Extract the [x, y] coordinate from the center of the cell holding the provided text.  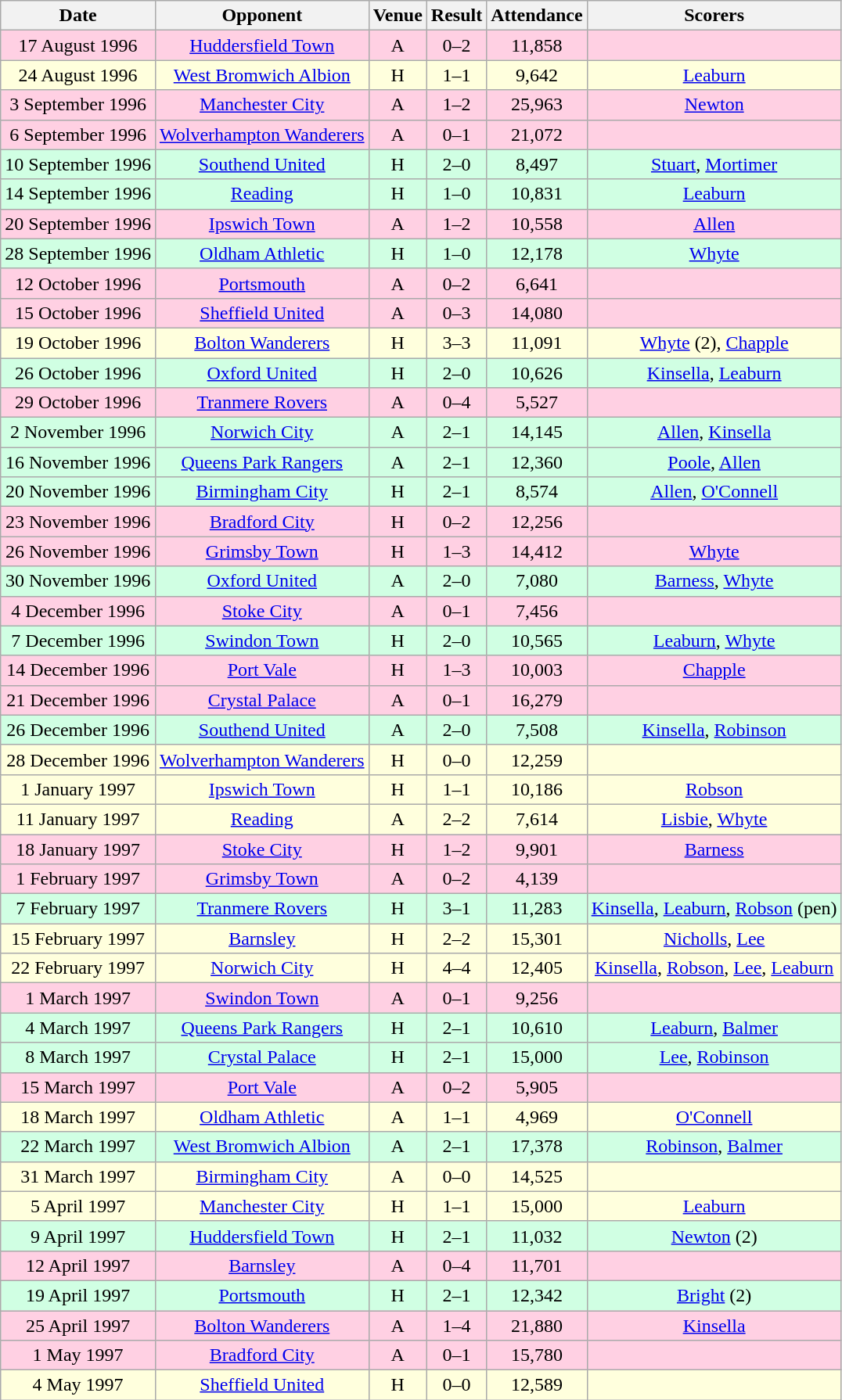
11,032 [537, 1236]
Barness, Whyte [714, 581]
12,589 [537, 1385]
15,780 [537, 1355]
Kinsella, Robinson [714, 730]
Stuart, Mortimer [714, 164]
18 January 1997 [78, 849]
Opponent [261, 16]
9,642 [537, 75]
1 January 1997 [78, 789]
2 November 1996 [78, 433]
22 February 1997 [78, 968]
10,565 [537, 641]
19 October 1996 [78, 343]
26 November 1996 [78, 551]
4,139 [537, 879]
10,558 [537, 224]
30 November 1996 [78, 581]
Kinsella, Robson, Lee, Leaburn [714, 968]
8,497 [537, 164]
11,091 [537, 343]
29 October 1996 [78, 403]
O'Connell [714, 1117]
Whyte (2), Chapple [714, 343]
Allen, O'Connell [714, 492]
Nicholls, Lee [714, 939]
12,256 [537, 522]
10,186 [537, 789]
14,412 [537, 551]
9,256 [537, 998]
Scorers [714, 16]
11,283 [537, 909]
11,858 [537, 45]
10,003 [537, 670]
12 October 1996 [78, 283]
4 March 1997 [78, 1028]
14 December 1996 [78, 670]
Lisbie, Whyte [714, 819]
Poole, Allen [714, 462]
16 November 1996 [78, 462]
Attendance [537, 16]
12 April 1997 [78, 1265]
7,508 [537, 730]
3 September 1996 [78, 105]
15 October 1996 [78, 313]
9 April 1997 [78, 1236]
Kinsella [714, 1326]
28 December 1996 [78, 759]
5,527 [537, 403]
4–4 [456, 968]
26 October 1996 [78, 373]
24 August 1996 [78, 75]
14,080 [537, 313]
25 April 1997 [78, 1326]
1–4 [456, 1326]
Barness [714, 849]
7,456 [537, 611]
Result [456, 16]
20 November 1996 [78, 492]
Kinsella, Leaburn [714, 373]
8,574 [537, 492]
14 September 1996 [78, 194]
17 August 1996 [78, 45]
5 April 1997 [78, 1206]
9,901 [537, 849]
21,880 [537, 1326]
12,360 [537, 462]
7,080 [537, 581]
14,525 [537, 1176]
Lee, Robinson [714, 1057]
20 September 1996 [78, 224]
21,072 [537, 135]
21 December 1996 [78, 700]
4 December 1996 [78, 611]
19 April 1997 [78, 1295]
22 March 1997 [78, 1147]
8 March 1997 [78, 1057]
31 March 1997 [78, 1176]
7,614 [537, 819]
11 January 1997 [78, 819]
7 December 1996 [78, 641]
6 September 1996 [78, 135]
10,831 [537, 194]
1 March 1997 [78, 998]
1 May 1997 [78, 1355]
Venue [398, 16]
25,963 [537, 105]
10 September 1996 [78, 164]
0–3 [456, 313]
Robinson, Balmer [714, 1147]
28 September 1996 [78, 253]
16,279 [537, 700]
7 February 1997 [78, 909]
Kinsella, Leaburn, Robson (pen) [714, 909]
12,342 [537, 1295]
17,378 [537, 1147]
14,145 [537, 433]
23 November 1996 [78, 522]
Newton (2) [714, 1236]
12,259 [537, 759]
15 February 1997 [78, 939]
3–1 [456, 909]
Date [78, 16]
4 May 1997 [78, 1385]
15,301 [537, 939]
5,905 [537, 1087]
3–3 [456, 343]
10,610 [537, 1028]
1 February 1997 [78, 879]
15 March 1997 [78, 1087]
Leaburn, Whyte [714, 641]
Chapple [714, 670]
Allen [714, 224]
4,969 [537, 1117]
12,405 [537, 968]
12,178 [537, 253]
6,641 [537, 283]
26 December 1996 [78, 730]
Allen, Kinsella [714, 433]
Robson [714, 789]
Newton [714, 105]
Leaburn, Balmer [714, 1028]
18 March 1997 [78, 1117]
11,701 [537, 1265]
Bright (2) [714, 1295]
10,626 [537, 373]
